Find where the given text appears and provide that cell's center as [x, y] coordinate. 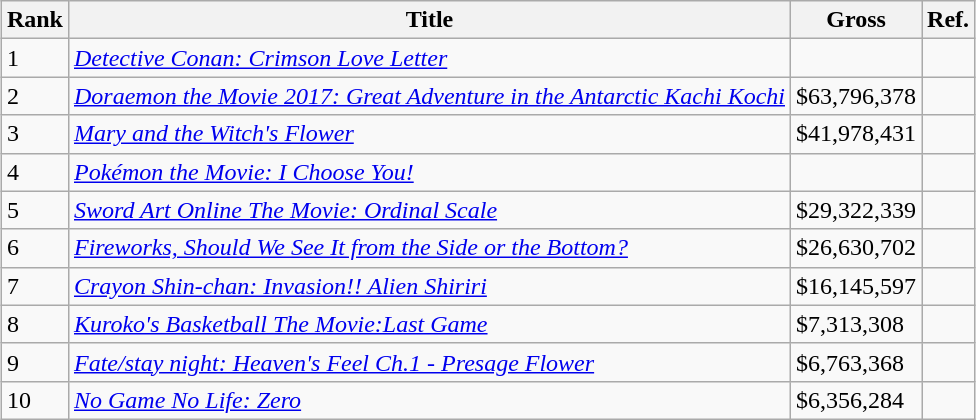
2 [34, 96]
5 [34, 210]
Doraemon the Movie 2017: Great Adventure in the Antarctic Kachi Kochi [429, 96]
Ref. [948, 20]
Pokémon the Movie: I Choose You! [429, 172]
4 [34, 172]
Mary and the Witch's Flower [429, 134]
$16,145,597 [856, 286]
$7,313,308 [856, 324]
Kuroko's Basketball The Movie:Last Game [429, 324]
Sword Art Online The Movie: Ordinal Scale [429, 210]
Rank [34, 20]
Fate/stay night: Heaven's Feel Ch.1 - Presage Flower [429, 362]
Crayon Shin-chan: Invasion!! Alien Shiriri [429, 286]
10 [34, 400]
9 [34, 362]
$26,630,702 [856, 248]
1 [34, 58]
$6,763,368 [856, 362]
3 [34, 134]
8 [34, 324]
7 [34, 286]
Detective Conan: Crimson Love Letter [429, 58]
$63,796,378 [856, 96]
$41,978,431 [856, 134]
$29,322,339 [856, 210]
No Game No Life: Zero [429, 400]
Title [429, 20]
Gross [856, 20]
$6,356,284 [856, 400]
Fireworks, Should We See It from the Side or the Bottom? [429, 248]
6 [34, 248]
